Find where the given text appears and provide that cell's center as (x, y) coordinate. 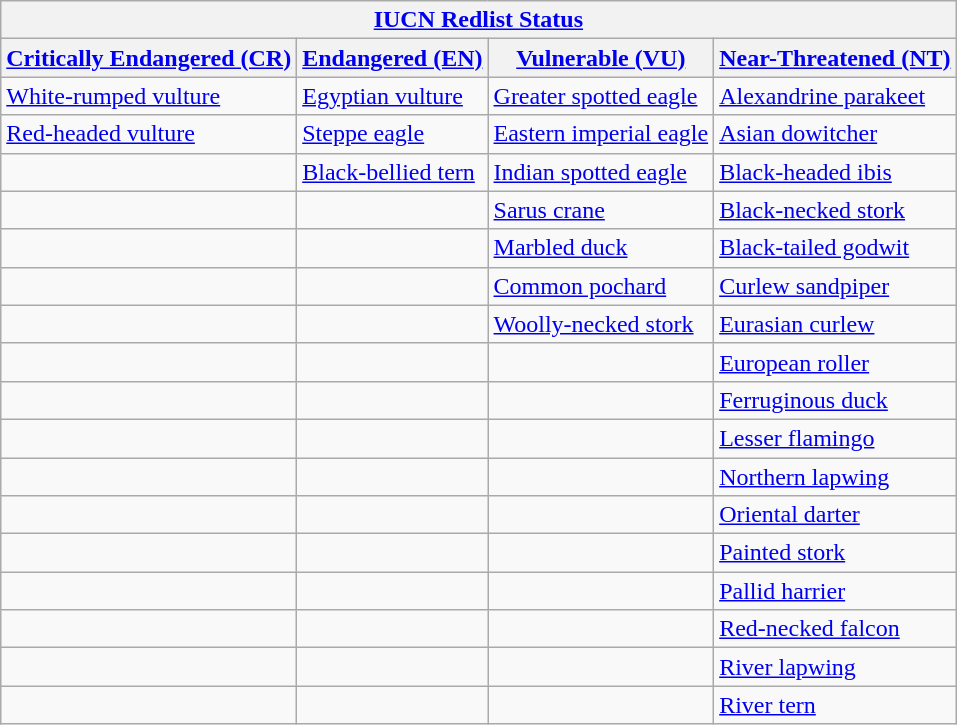
Red-necked falcon (835, 629)
Black-tailed godwit (835, 248)
European roller (835, 362)
Endangered (EN) (392, 58)
Black-necked stork (835, 210)
Oriental darter (835, 515)
Egyptian vulture (392, 96)
Eurasian curlew (835, 324)
Red-headed vulture (149, 134)
White-rumped vulture (149, 96)
IUCN Redlist Status (478, 20)
Black-bellied tern (392, 172)
Woolly-necked stork (601, 324)
Northern lapwing (835, 477)
Black-headed ibis (835, 172)
Critically Endangered (CR) (149, 58)
Greater spotted eagle (601, 96)
Eastern imperial eagle (601, 134)
Indian spotted eagle (601, 172)
Ferruginous duck (835, 400)
Vulnerable (VU) (601, 58)
Common pochard (601, 286)
Near-Threatened (NT) (835, 58)
River lapwing (835, 667)
Painted stork (835, 553)
Alexandrine parakeet (835, 96)
Lesser flamingo (835, 438)
Marbled duck (601, 248)
Pallid harrier (835, 591)
Curlew sandpiper (835, 286)
River tern (835, 705)
Asian dowitcher (835, 134)
Steppe eagle (392, 134)
Sarus crane (601, 210)
